Extract the (x, y) coordinate from the center of the cell holding the provided text.  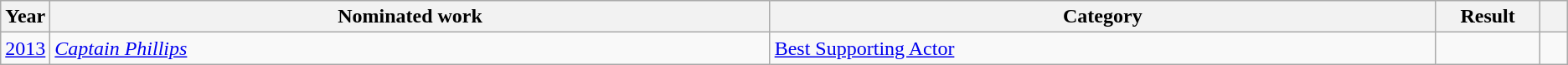
Best Supporting Actor (1102, 48)
2013 (25, 48)
Nominated work (410, 17)
Captain Phillips (410, 48)
Result (1488, 17)
Category (1102, 17)
Year (25, 17)
